Return [X, Y] of the center of cell containing provided text 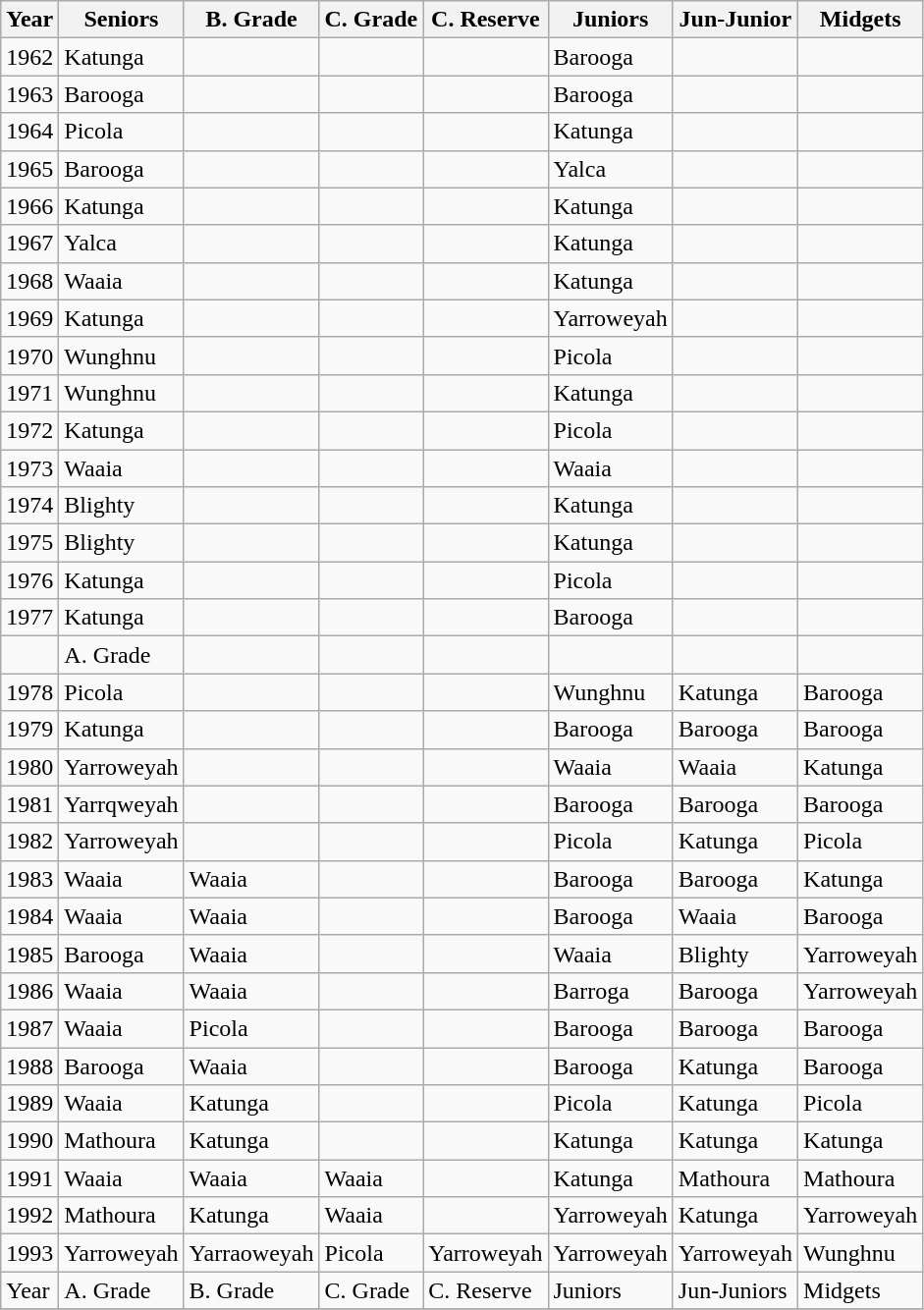
1985 [29, 954]
1988 [29, 1065]
1983 [29, 879]
Yarrqweyah [122, 804]
1979 [29, 730]
1987 [29, 1028]
1974 [29, 506]
1977 [29, 618]
1973 [29, 468]
1982 [29, 842]
1971 [29, 393]
1981 [29, 804]
1980 [29, 767]
Jun-Juniors [734, 1290]
Yarraoweyah [251, 1253]
1976 [29, 580]
1969 [29, 318]
1967 [29, 244]
1990 [29, 1141]
1966 [29, 206]
Barroga [611, 991]
1972 [29, 430]
1964 [29, 132]
Jun-Junior [734, 20]
1986 [29, 991]
1968 [29, 281]
1970 [29, 355]
1965 [29, 169]
1991 [29, 1178]
1975 [29, 543]
Seniors [122, 20]
1993 [29, 1253]
1992 [29, 1216]
1962 [29, 57]
1978 [29, 692]
1984 [29, 916]
1989 [29, 1104]
1963 [29, 94]
